From the cell containing the given text, extract its center point as (X, Y) coordinate. 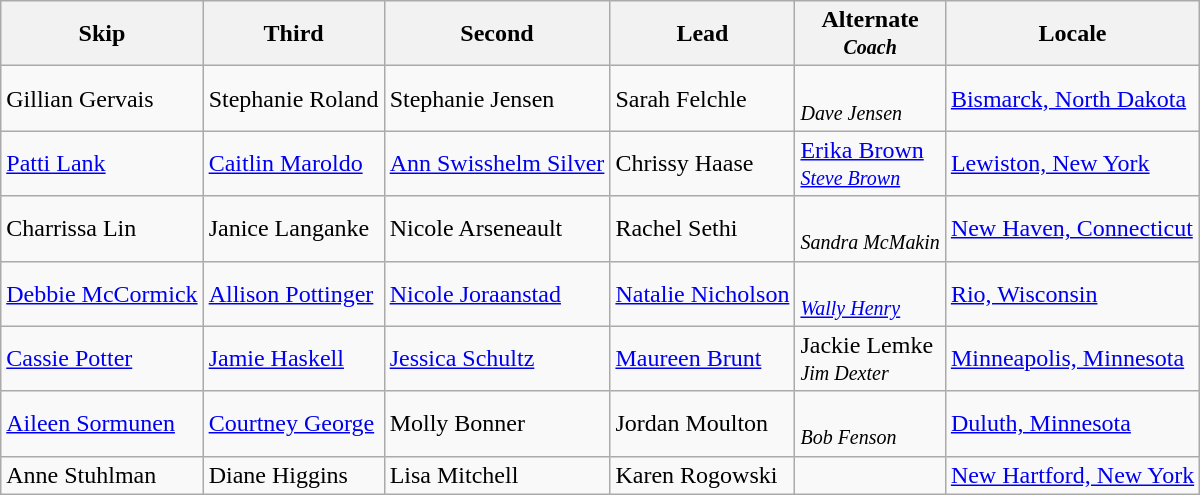
Jessica Schultz (497, 358)
Erika BrownSteve Brown (870, 164)
Jamie Haskell (294, 358)
Ann Swisshelm Silver (497, 164)
Lisa Mitchell (497, 475)
Third (294, 34)
Molly Bonner (497, 424)
Diane Higgins (294, 475)
Caitlin Maroldo (294, 164)
Natalie Nicholson (702, 294)
Lead (702, 34)
Second (497, 34)
Chrissy Haase (702, 164)
Maureen Brunt (702, 358)
Sandra McMakin (870, 228)
Bismarck, North Dakota (1072, 98)
Minneapolis, Minnesota (1072, 358)
Rachel Sethi (702, 228)
Rio, Wisconsin (1072, 294)
Debbie McCormick (102, 294)
Patti Lank (102, 164)
Gillian Gervais (102, 98)
New Haven, Connecticut (1072, 228)
Allison Pottinger (294, 294)
Courtney George (294, 424)
Duluth, Minnesota (1072, 424)
Aileen Sormunen (102, 424)
Lewiston, New York (1072, 164)
Charrissa Lin (102, 228)
Wally Henry (870, 294)
Nicole Arseneault (497, 228)
Janice Langanke (294, 228)
New Hartford, New York (1072, 475)
Bob Fenson (870, 424)
Stephanie Roland (294, 98)
Cassie Potter (102, 358)
Skip (102, 34)
AlternateCoach (870, 34)
Jordan Moulton (702, 424)
Locale (1072, 34)
Stephanie Jensen (497, 98)
Dave Jensen (870, 98)
Sarah Felchle (702, 98)
Karen Rogowski (702, 475)
Jackie LemkeJim Dexter (870, 358)
Anne Stuhlman (102, 475)
Nicole Joraanstad (497, 294)
